Scan for the cell matching the given text and deliver its [X, Y] coordinate at center. 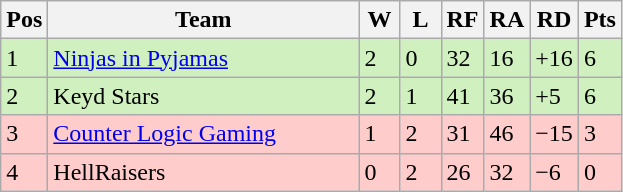
Keyd Stars [204, 96]
RD [554, 20]
−15 [554, 134]
−6 [554, 172]
+16 [554, 58]
HellRaisers [204, 172]
L [420, 20]
RA [507, 20]
41 [462, 96]
Pts [600, 20]
16 [507, 58]
RF [462, 20]
36 [507, 96]
Ninjas in Pyjamas [204, 58]
W [380, 20]
26 [462, 172]
4 [24, 172]
+5 [554, 96]
Counter Logic Gaming [204, 134]
Team [204, 20]
46 [507, 134]
31 [462, 134]
Pos [24, 20]
